Return [x, y] of the center of cell containing provided text 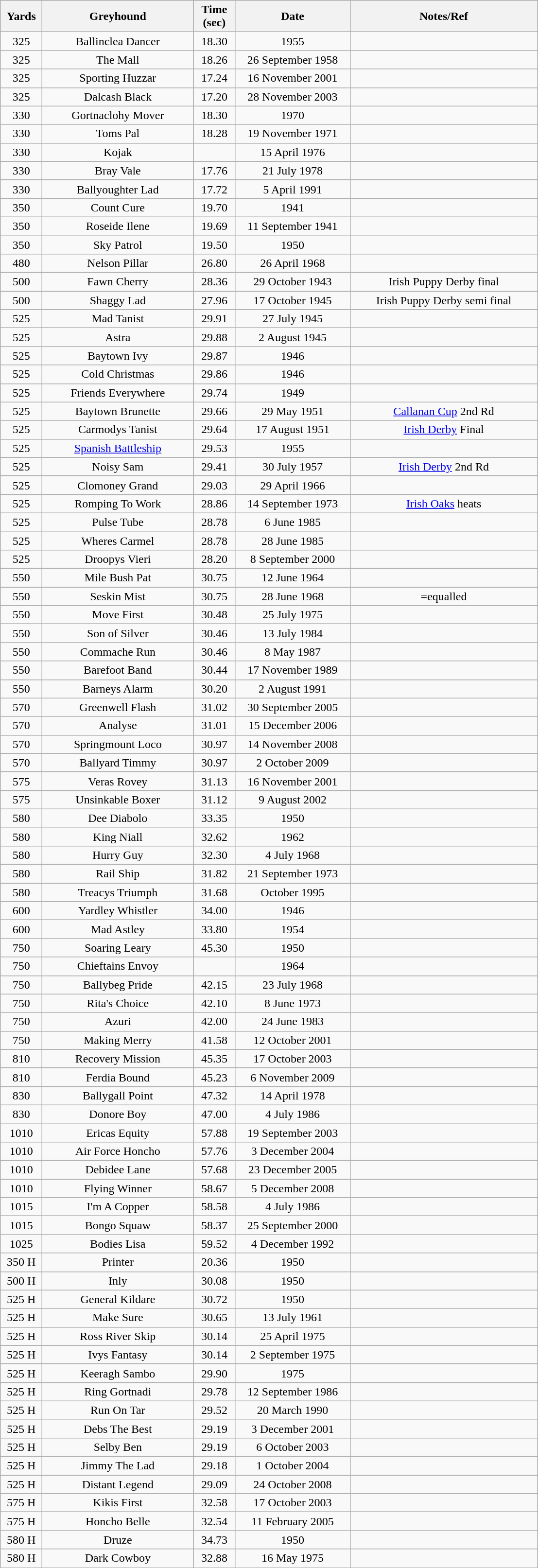
31.01 [214, 726]
57.68 [214, 1170]
Air Force Honcho [118, 1151]
17 November 1989 [293, 670]
3 December 2001 [293, 1429]
1941 [293, 208]
Son of Silver [118, 633]
Greyhound [118, 17]
Sporting Huzzar [118, 78]
Gortnaclohy Mover [118, 115]
26.80 [214, 263]
Chieftains Envoy [118, 966]
33.80 [214, 929]
19.70 [214, 208]
15 December 2006 [293, 726]
57.76 [214, 1151]
29.18 [214, 1466]
47.00 [214, 1114]
1025 [21, 1244]
Rail Ship [118, 874]
45.23 [214, 1077]
6 November 2009 [293, 1077]
Ballygall Point [118, 1096]
18.28 [214, 134]
29.88 [214, 337]
25 July 1975 [293, 615]
11 September 1941 [293, 226]
Irish Puppy Derby semi final [444, 300]
16 May 1975 [293, 1558]
20 March 1990 [293, 1410]
Kojak [118, 152]
Time (sec) [214, 17]
Debs The Best [118, 1429]
King Niall [118, 836]
1954 [293, 929]
31.82 [214, 874]
32.88 [214, 1558]
30.44 [214, 670]
58.58 [214, 1207]
Kikis First [118, 1503]
Irish Derby Final [444, 430]
Recovery Mission [118, 1059]
Dee Diabolo [118, 818]
Ferdia Bound [118, 1077]
2 August 1945 [293, 337]
42.00 [214, 1022]
30 July 1957 [293, 467]
Keeragh Sambo [118, 1373]
I'm A Copper [118, 1207]
33.35 [214, 818]
Mad Tanist [118, 319]
1 October 2004 [293, 1466]
4 December 1992 [293, 1244]
Friends Everywhere [118, 393]
34.00 [214, 911]
Count Cure [118, 208]
350 H [21, 1262]
25 September 2000 [293, 1225]
19 September 2003 [293, 1133]
21 September 1973 [293, 874]
Ivys Fantasy [118, 1355]
28 November 2003 [293, 97]
15 April 1976 [293, 152]
24 June 1983 [293, 1022]
29 October 1943 [293, 282]
Mile Bush Pat [118, 578]
Ross River Skip [118, 1336]
Fawn Cherry [118, 282]
58.67 [214, 1188]
42.15 [214, 985]
30.20 [214, 689]
Mad Astley [118, 929]
11 February 2005 [293, 1521]
Clomoney Grand [118, 485]
Romping To Work [118, 504]
Carmodys Tanist [118, 430]
Shaggy Lad [118, 300]
Ballinclea Dancer [118, 41]
Bray Vale [118, 171]
45.30 [214, 948]
Pulse Tube [118, 522]
6 October 2003 [293, 1447]
30.48 [214, 615]
Run On Tar [118, 1410]
8 September 2000 [293, 559]
12 June 1964 [293, 578]
30.72 [214, 1299]
Ericas Equity [118, 1133]
29.09 [214, 1484]
32.54 [214, 1521]
Hurry Guy [118, 855]
25 April 1975 [293, 1336]
19.69 [214, 226]
32.58 [214, 1503]
Ballyard Timmy [118, 763]
21 July 1978 [293, 171]
1964 [293, 966]
1970 [293, 115]
Unsinkable Boxer [118, 800]
Inly [118, 1281]
19.50 [214, 244]
Wheres Carmel [118, 541]
24 October 2008 [293, 1484]
Selby Ben [118, 1447]
Donore Boy [118, 1114]
42.10 [214, 1003]
9 August 2002 [293, 800]
2 October 2009 [293, 763]
Druze [118, 1540]
6 June 1985 [293, 522]
5 April 1991 [293, 189]
29.86 [214, 374]
28 June 1968 [293, 596]
Ring Gortnadi [118, 1392]
31.12 [214, 800]
Commache Run [118, 652]
29.66 [214, 411]
29.52 [214, 1410]
Toms Pal [118, 134]
30.65 [214, 1318]
Sky Patrol [118, 244]
Noisy Sam [118, 467]
30 September 2005 [293, 707]
Irish Derby 2nd Rd [444, 467]
29.53 [214, 448]
41.58 [214, 1040]
Greenwell Flash [118, 707]
58.37 [214, 1225]
13 July 1984 [293, 633]
Jimmy The Lad [118, 1466]
13 July 1961 [293, 1318]
59.52 [214, 1244]
23 July 1968 [293, 985]
Ballyoughter Lad [118, 189]
Making Merry [118, 1040]
30.08 [214, 1281]
1949 [293, 393]
Droopys Vieri [118, 559]
Flying Winner [118, 1188]
14 April 1978 [293, 1096]
Spanish Battleship [118, 448]
Seskin Mist [118, 596]
2 August 1991 [293, 689]
29.74 [214, 393]
Azuri [118, 1022]
17.72 [214, 189]
17.20 [214, 97]
8 June 1973 [293, 1003]
=equalled [444, 596]
12 October 2001 [293, 1040]
28.86 [214, 504]
Baytown Ivy [118, 356]
General Kildare [118, 1299]
Springmount Loco [118, 744]
31.13 [214, 781]
23 December 2005 [293, 1170]
Honcho Belle [118, 1521]
4 July 1968 [293, 855]
Treacys Triumph [118, 892]
12 September 1986 [293, 1392]
Date [293, 17]
Yardley Whistler [118, 911]
17 October 1945 [293, 300]
Debidee Lane [118, 1170]
Bodies Lisa [118, 1244]
2 September 1975 [293, 1355]
Move First [118, 615]
28.36 [214, 282]
Notes/Ref [444, 17]
17.24 [214, 78]
Analyse [118, 726]
1975 [293, 1373]
29.41 [214, 467]
26 April 1968 [293, 263]
32.62 [214, 836]
14 September 1973 [293, 504]
Irish Oaks heats [444, 504]
Soaring Leary [118, 948]
47.32 [214, 1096]
Callanan Cup 2nd Rd [444, 411]
The Mall [118, 60]
Ballybeg Pride [118, 985]
29 May 1951 [293, 411]
8 May 1987 [293, 652]
20.36 [214, 1262]
Irish Puppy Derby final [444, 282]
Bongo Squaw [118, 1225]
Printer [118, 1262]
Cold Christmas [118, 374]
27.96 [214, 300]
29.90 [214, 1373]
26 September 1958 [293, 60]
3 December 2004 [293, 1151]
34.73 [214, 1540]
14 November 2008 [293, 744]
Roseide Ilene [118, 226]
29.03 [214, 485]
October 1995 [293, 892]
1962 [293, 836]
29 April 1966 [293, 485]
27 July 1945 [293, 319]
Veras Rovey [118, 781]
29.78 [214, 1392]
31.02 [214, 707]
29.91 [214, 319]
Dalcash Black [118, 97]
17 August 1951 [293, 430]
Dark Cowboy [118, 1558]
18.26 [214, 60]
29.87 [214, 356]
28.20 [214, 559]
Astra [118, 337]
32.30 [214, 855]
Baytown Brunette [118, 411]
17.76 [214, 171]
31.68 [214, 892]
Nelson Pillar [118, 263]
Yards [21, 17]
28 June 1985 [293, 541]
45.35 [214, 1059]
Barefoot Band [118, 670]
Make Sure [118, 1318]
Rita's Choice [118, 1003]
500 H [21, 1281]
Barneys Alarm [118, 689]
19 November 1971 [293, 134]
5 December 2008 [293, 1188]
Distant Legend [118, 1484]
29.64 [214, 430]
57.88 [214, 1133]
480 [21, 263]
